Search for the cell housing the specified text and yield its (x, y) center coordinate. 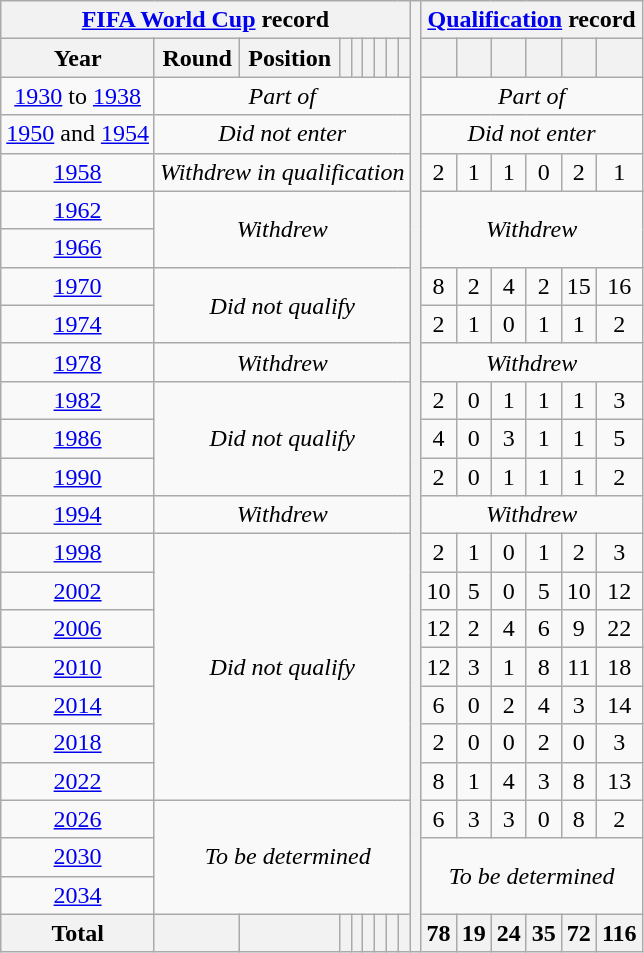
Qualification record (532, 20)
2022 (78, 781)
2030 (78, 857)
1994 (78, 515)
Withdrew in qualification (282, 172)
Position (290, 58)
1986 (78, 438)
1982 (78, 400)
78 (438, 933)
11 (578, 667)
19 (474, 933)
1970 (78, 286)
2014 (78, 705)
2018 (78, 743)
Year (78, 58)
FIFA World Cup record (206, 20)
14 (619, 705)
1978 (78, 362)
1990 (78, 477)
18 (619, 667)
1974 (78, 324)
1998 (78, 553)
72 (578, 933)
1966 (78, 248)
2002 (78, 591)
2026 (78, 819)
35 (544, 933)
Total (78, 933)
9 (578, 629)
116 (619, 933)
13 (619, 781)
1958 (78, 172)
2006 (78, 629)
1930 to 1938 (78, 96)
2034 (78, 895)
22 (619, 629)
1950 and 1954 (78, 134)
15 (578, 286)
Round (196, 58)
24 (508, 933)
1962 (78, 210)
2010 (78, 667)
16 (619, 286)
